Return (X, Y) of the center of cell containing provided text 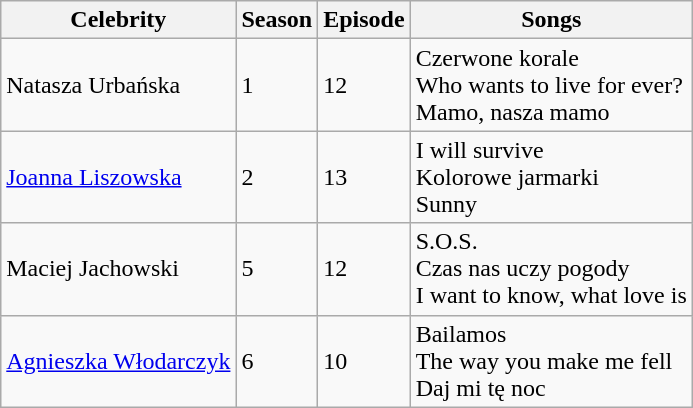
5 (277, 269)
Season (277, 20)
Episode (364, 20)
13 (364, 177)
Natasza Urbańska (118, 85)
2 (277, 177)
1 (277, 85)
Czerwone koraleWho wants to live for ever?Mamo, nasza mamo (551, 85)
Maciej Jachowski (118, 269)
Agnieszka Włodarczyk (118, 361)
Joanna Liszowska (118, 177)
S.O.S.Czas nas uczy pogodyI want to know, what love is (551, 269)
BailamosThe way you make me fellDaj mi tę noc (551, 361)
6 (277, 361)
10 (364, 361)
I will surviveKolorowe jarmarkiSunny (551, 177)
Songs (551, 20)
Celebrity (118, 20)
